Locate the cell with the specified text and output its [x, y] center coordinate. 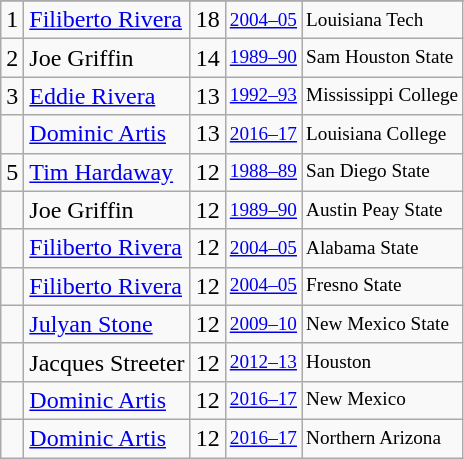
Northern Arizona [382, 438]
Sam Houston State [382, 58]
Mississippi College [382, 96]
San Diego State [382, 172]
Fresno State [382, 286]
18 [208, 20]
5 [12, 172]
2012–13 [263, 362]
1988–89 [263, 172]
Louisiana College [382, 134]
3 [12, 96]
New Mexico [382, 400]
1 [12, 20]
Tim Hardaway [107, 172]
2009–10 [263, 324]
1992–93 [263, 96]
14 [208, 58]
Jacques Streeter [107, 362]
New Mexico State [382, 324]
Austin Peay State [382, 210]
2 [12, 58]
Louisiana Tech [382, 20]
Alabama State [382, 248]
Julyan Stone [107, 324]
Houston [382, 362]
Eddie Rivera [107, 96]
